Output the [X, Y] coordinate of the center of the cell containing the given text.  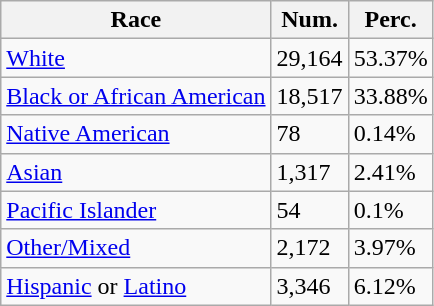
0.1% [390, 210]
18,517 [310, 96]
Asian [136, 172]
Race [136, 20]
3.97% [390, 248]
54 [310, 210]
3,346 [310, 286]
0.14% [390, 134]
1,317 [310, 172]
33.88% [390, 96]
53.37% [390, 58]
Num. [310, 20]
Hispanic or Latino [136, 286]
White [136, 58]
2.41% [390, 172]
Other/Mixed [136, 248]
Native American [136, 134]
29,164 [310, 58]
Pacific Islander [136, 210]
Black or African American [136, 96]
6.12% [390, 286]
2,172 [310, 248]
78 [310, 134]
Perc. [390, 20]
